For the text-containing cell, return its midpoint in [x, y] coordinate format. 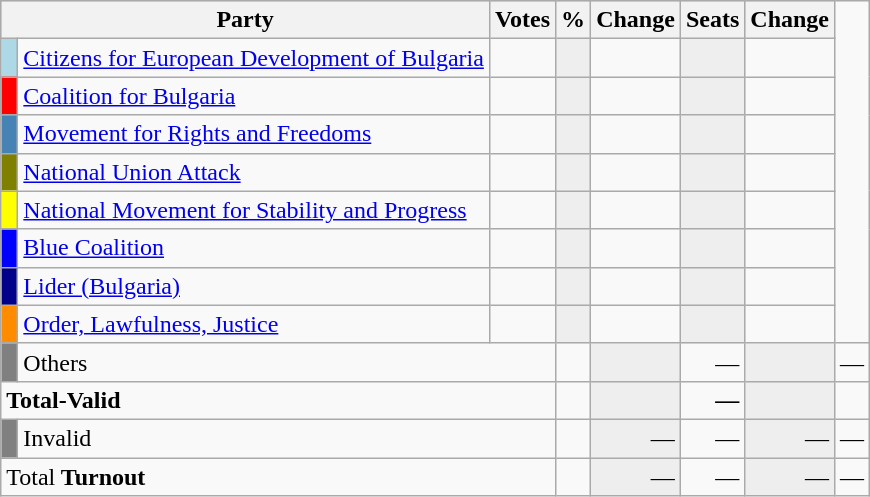
Total-Valid [278, 400]
Votes [522, 20]
Citizens for European Development of Bulgaria [254, 58]
Order, Lawfulness, Justice [254, 324]
Others [287, 362]
Lider (Bulgaria) [254, 286]
National Movement for Stability and Progress [254, 210]
National Union Attack [254, 172]
Blue Coalition [254, 248]
Coalition for Bulgaria [254, 96]
Movement for Rights and Freedoms [254, 134]
Party [246, 20]
Invalid [287, 438]
% [574, 20]
Total Turnout [278, 477]
Seats [712, 20]
